For the text-containing cell, return its midpoint in (x, y) coordinate format. 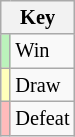
Win (42, 51)
Key (38, 17)
Defeat (42, 118)
Draw (42, 85)
